Scan for the cell matching the given text and deliver its [X, Y] coordinate at center. 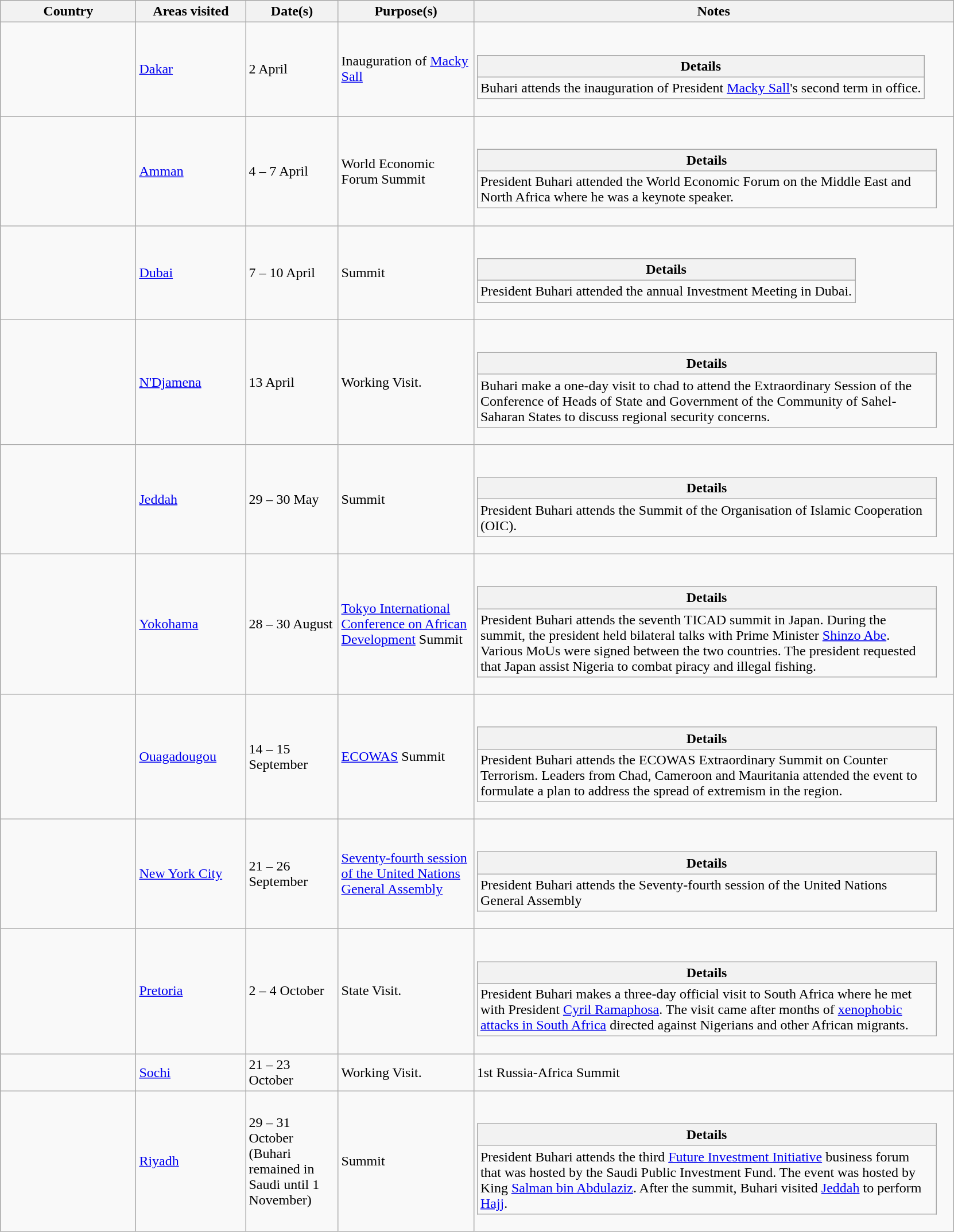
Notes [713, 11]
Amman [191, 171]
State Visit. [406, 991]
21 – 26 September [292, 875]
Seventy-fourth session of the United Nations General Assembly [406, 875]
Jeddah [191, 499]
Buhari attends the inauguration of President Macky Sall's second term in office. [700, 88]
13 April [292, 382]
2 April [292, 69]
President Buhari attended the World Economic Forum on the Middle East and North Africa where he was a keynote speaker. [707, 189]
ECOWAS Summit [406, 757]
Country [68, 11]
Details President Buhari attended the World Economic Forum on the Middle East and North Africa where he was a keynote speaker. [713, 171]
Details Buhari attends the inauguration of President Macky Sall's second term in office. [713, 69]
World Economic Forum Summit [406, 171]
Inauguration of Macky Sall [406, 69]
Details President Buhari attended the annual Investment Meeting in Dubai. [713, 273]
New York City [191, 875]
29 – 30 May [292, 499]
President Buhari attended the annual Investment Meeting in Dubai. [666, 292]
21 – 23 October [292, 1072]
Details President Buhari attends the Seventy-fourth session of the United Nations General Assembly [713, 875]
1st Russia-Africa Summit [713, 1072]
7 – 10 April [292, 273]
Pretoria [191, 991]
Purpose(s) [406, 11]
Yokohama [191, 624]
N'Djamena [191, 382]
29 – 31 October(Buhari remained in Saudi until 1 November) [292, 1161]
28 – 30 August [292, 624]
President Buhari attends the Summit of the Organisation of Islamic Cooperation (OIC). [707, 518]
2 – 4 October [292, 991]
Dubai [191, 273]
Areas visited [191, 11]
14 – 15 September [292, 757]
President Buhari attends the Seventy-fourth session of the United Nations General Assembly [707, 893]
Details President Buhari attends the Summit of the Organisation of Islamic Cooperation (OIC). [713, 499]
Tokyo International Conference on African Development Summit [406, 624]
4 – 7 April [292, 171]
Dakar [191, 69]
Sochi [191, 1072]
Ouagadougou [191, 757]
Date(s) [292, 11]
Riyadh [191, 1161]
